Return (X, Y) of the center of cell containing provided text 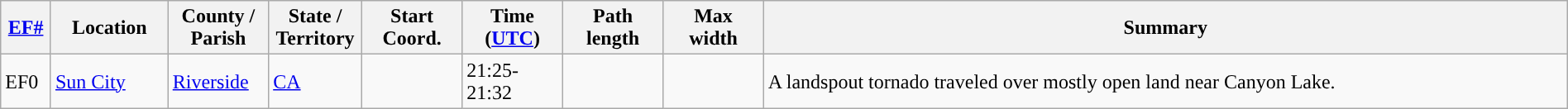
EF# (26, 28)
Start Coord. (412, 28)
A landspout tornado traveled over mostly open land near Canyon Lake. (1165, 81)
Sun City (109, 81)
State / Territory (316, 28)
EF0 (26, 81)
Time (UTC) (513, 28)
Location (109, 28)
County / Parish (218, 28)
Summary (1165, 28)
Riverside (218, 81)
Max width (713, 28)
CA (316, 81)
Path length (612, 28)
21:25-21:32 (513, 81)
